Pinpoint the cell where the given text exists, returning its [x, y] midpoint coordinate. 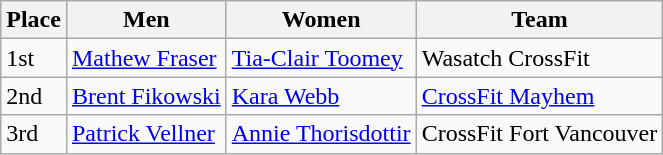
Kara Webb [321, 96]
2nd [34, 96]
CrossFit Mayhem [540, 96]
Tia-Clair Toomey [321, 58]
Women [321, 20]
3rd [34, 134]
Mathew Fraser [146, 58]
CrossFit Fort Vancouver [540, 134]
Men [146, 20]
Team [540, 20]
Patrick Vellner [146, 134]
Brent Fikowski [146, 96]
Wasatch CrossFit [540, 58]
1st [34, 58]
Place [34, 20]
Annie Thorisdottir [321, 134]
